Scan for the cell matching the given text and deliver its [x, y] coordinate at center. 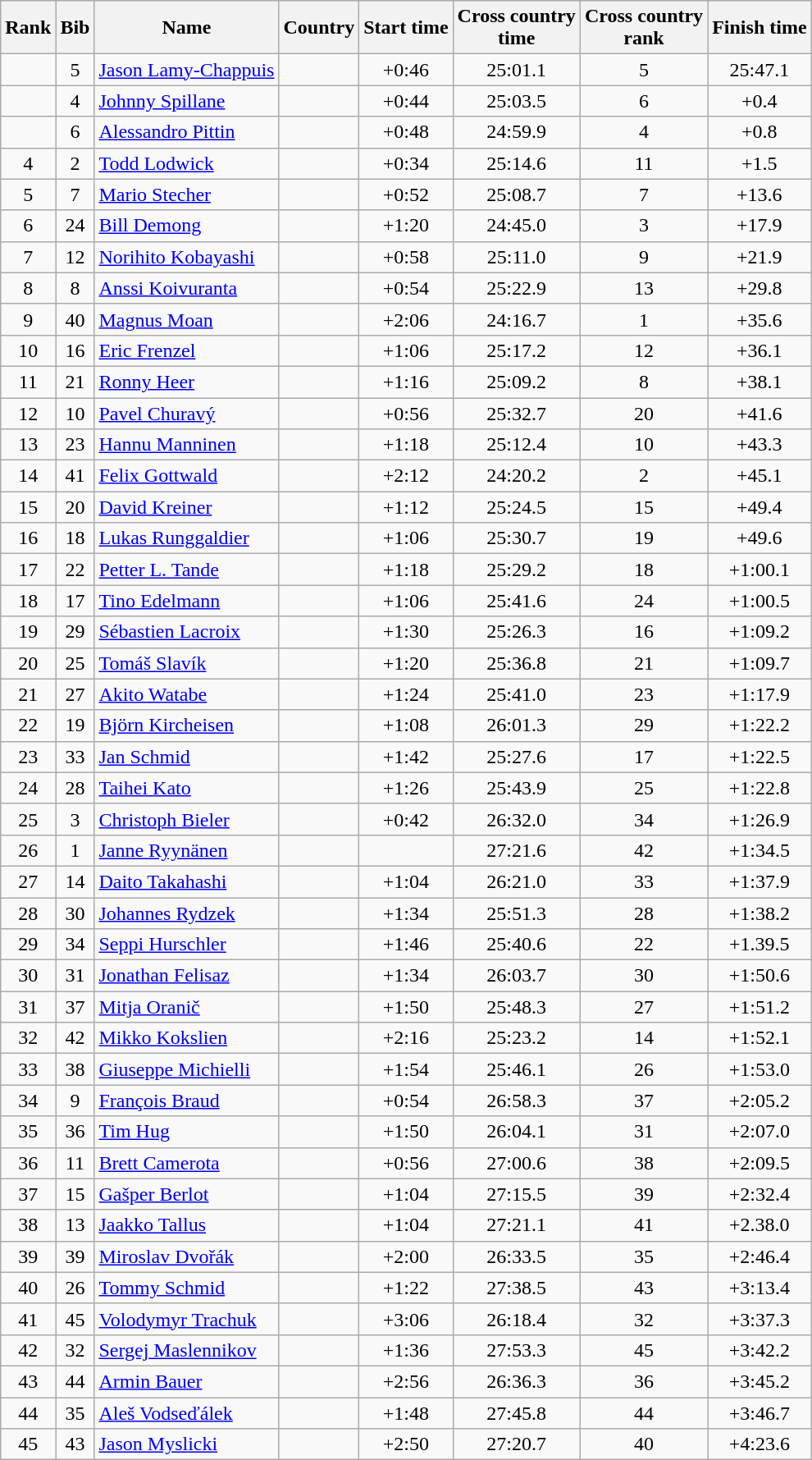
27:21.1 [517, 1225]
+1:51.2 [760, 1007]
+29.8 [760, 288]
Cross country rank [643, 28]
+1:26.9 [760, 819]
+2:32.4 [760, 1194]
+1:46 [406, 945]
Johnny Spillane [187, 101]
+1:22.8 [760, 788]
+1:09.7 [760, 663]
Tim Hug [187, 1132]
25:08.7 [517, 195]
Lukas Runggaldier [187, 538]
24:16.7 [517, 319]
Jason Lamy-Chappuis [187, 70]
Jaakko Tallus [187, 1225]
Seppi Hurschler [187, 945]
+3:45.2 [760, 1381]
+3:42.2 [760, 1350]
Eric Frenzel [187, 350]
+1:42 [406, 757]
26:04.1 [517, 1132]
+49.6 [760, 538]
Rank [28, 28]
Armin Bauer [187, 1381]
27:53.3 [517, 1350]
+2:09.5 [760, 1163]
Hannu Manninen [187, 445]
Start time [406, 28]
+2.38.0 [760, 1225]
25:12.4 [517, 445]
25:24.5 [517, 507]
25:40.6 [517, 945]
Magnus Moan [187, 319]
+1:22.2 [760, 725]
27:15.5 [517, 1194]
26:58.3 [517, 1101]
+17.9 [760, 226]
25:03.5 [517, 101]
+1.39.5 [760, 945]
+1:08 [406, 725]
26:32.0 [517, 819]
Aleš Vodseďálek [187, 1412]
25:27.6 [517, 757]
27:20.7 [517, 1444]
27:45.8 [517, 1412]
Tino Edelmann [187, 601]
Volodymyr Trachuk [187, 1319]
25:41.0 [517, 694]
Jonathan Felisaz [187, 976]
+1:22 [406, 1288]
26:21.0 [517, 881]
Brett Camerota [187, 1163]
+1:30 [406, 632]
+1:12 [406, 507]
Pavel Churavý [187, 413]
+2:00 [406, 1256]
+13.6 [760, 195]
+35.6 [760, 319]
Taihei Kato [187, 788]
25:01.1 [517, 70]
+2:50 [406, 1444]
Alessandro Pittin [187, 132]
25:30.7 [517, 538]
Sébastien Lacroix [187, 632]
Mitja Oranič [187, 1007]
Sergej Maslennikov [187, 1350]
25:47.1 [760, 70]
+3:06 [406, 1319]
Miroslav Dvořák [187, 1256]
Anssi Koivuranta [187, 288]
David Kreiner [187, 507]
+1:37.9 [760, 881]
27:21.6 [517, 850]
26:33.5 [517, 1256]
Name [187, 28]
+2:12 [406, 476]
Johannes Rydzek [187, 913]
+1:17.9 [760, 694]
+0:48 [406, 132]
27:38.5 [517, 1288]
Bill Demong [187, 226]
+21.9 [760, 257]
+0:58 [406, 257]
25:17.2 [517, 350]
+0.8 [760, 132]
Tommy Schmid [187, 1288]
25:32.7 [517, 413]
25:11.0 [517, 257]
+1:16 [406, 382]
Petter L. Tande [187, 570]
+0:46 [406, 70]
+38.1 [760, 382]
+1:09.2 [760, 632]
François Braud [187, 1101]
26:01.3 [517, 725]
+0:34 [406, 163]
Akito Watabe [187, 694]
25:26.3 [517, 632]
Giuseppe Michielli [187, 1069]
+1:50.6 [760, 976]
Bib [75, 28]
+1:36 [406, 1350]
25:51.3 [517, 913]
Daito Takahashi [187, 881]
+0:52 [406, 195]
+0:42 [406, 819]
Ronny Heer [187, 382]
25:46.1 [517, 1069]
26:03.7 [517, 976]
+2:06 [406, 319]
+1:00.1 [760, 570]
+36.1 [760, 350]
+2:05.2 [760, 1101]
25:36.8 [517, 663]
+43.3 [760, 445]
+4:23.6 [760, 1444]
25:48.3 [517, 1007]
Jason Myslicki [187, 1444]
Norihito Kobayashi [187, 257]
25:23.2 [517, 1038]
+1:34.5 [760, 850]
+3:13.4 [760, 1288]
Björn Kircheisen [187, 725]
Cross country time [517, 28]
Finish time [760, 28]
Country [319, 28]
Tomáš Slavík [187, 663]
+0.4 [760, 101]
25:41.6 [517, 601]
25:09.2 [517, 382]
Christoph Bieler [187, 819]
+1:26 [406, 788]
+1:38.2 [760, 913]
+1:52.1 [760, 1038]
+1:53.0 [760, 1069]
+0:44 [406, 101]
25:22.9 [517, 288]
26:18.4 [517, 1319]
+1:48 [406, 1412]
+45.1 [760, 476]
Janne Ryynänen [187, 850]
Gašper Berlot [187, 1194]
25:14.6 [517, 163]
Jan Schmid [187, 757]
+1:00.5 [760, 601]
24:59.9 [517, 132]
+2:46.4 [760, 1256]
27:00.6 [517, 1163]
Mario Stecher [187, 195]
+1:54 [406, 1069]
+2:56 [406, 1381]
+2:07.0 [760, 1132]
+1:24 [406, 694]
+49.4 [760, 507]
26:36.3 [517, 1381]
Mikko Kokslien [187, 1038]
+3:46.7 [760, 1412]
Todd Lodwick [187, 163]
Felix Gottwald [187, 476]
+1.5 [760, 163]
+41.6 [760, 413]
25:43.9 [517, 788]
+1:22.5 [760, 757]
25:29.2 [517, 570]
+2:16 [406, 1038]
24:45.0 [517, 226]
24:20.2 [517, 476]
+3:37.3 [760, 1319]
